Extract the (X, Y) coordinate from the center of the cell holding the provided text.  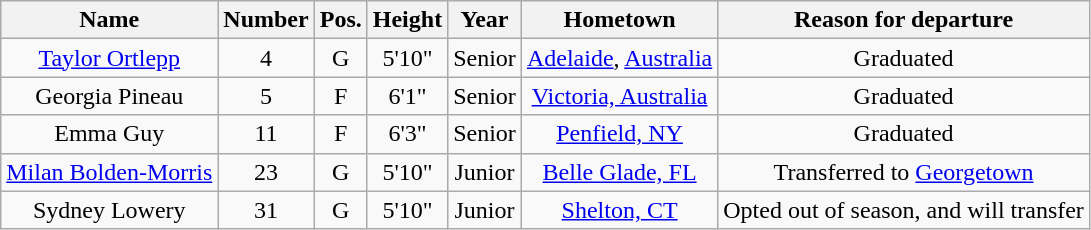
Pos. (340, 20)
Milan Bolden-Morris (110, 172)
11 (266, 134)
Emma Guy (110, 134)
Penfield, NY (619, 134)
Number (266, 20)
Height (407, 20)
23 (266, 172)
Taylor Ortlepp (110, 58)
Georgia Pineau (110, 96)
6'3" (407, 134)
4 (266, 58)
Victoria, Australia (619, 96)
Sydney Lowery (110, 210)
Shelton, CT (619, 210)
Adelaide, Australia (619, 58)
Name (110, 20)
Hometown (619, 20)
Opted out of season, and will transfer (904, 210)
31 (266, 210)
Reason for departure (904, 20)
Year (485, 20)
6'1" (407, 96)
5 (266, 96)
Belle Glade, FL (619, 172)
Transferred to Georgetown (904, 172)
